Scan for the cell matching the given text and deliver its [X, Y] coordinate at center. 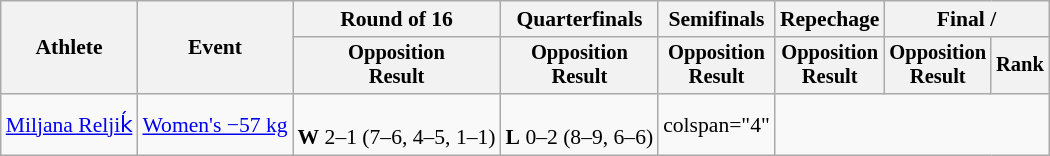
Event [214, 48]
Miljana Reljiḱ [70, 124]
Final / [966, 19]
Round of 16 [397, 19]
Women's −57 kg [214, 124]
W 2–1 (7–6, 4–5, 1–1) [397, 124]
Rank [1020, 66]
Quarterfinals [580, 19]
colspan="4" [716, 124]
Repechage [830, 19]
Semifinals [716, 19]
Athlete [70, 48]
L 0–2 (8–9, 6–6) [580, 124]
